From the cell containing the given text, extract its center point as (X, Y) coordinate. 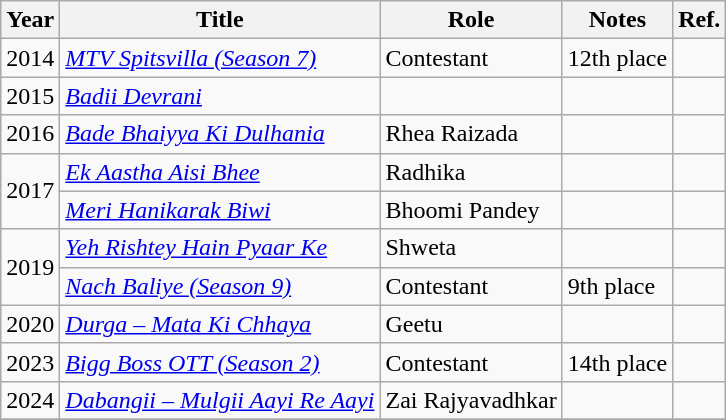
9th place (617, 286)
Ref. (700, 20)
Yeh Rishtey Hain Pyaar Ke (220, 248)
2017 (30, 191)
Shweta (471, 248)
MTV Spitsvilla (Season 7) (220, 58)
Radhika (471, 172)
2016 (30, 134)
Bigg Boss OTT (Season 2) (220, 362)
Notes (617, 20)
Badii Devrani (220, 96)
Geetu (471, 324)
Meri Hanikarak Biwi (220, 210)
2020 (30, 324)
Ek Aastha Aisi Bhee (220, 172)
2019 (30, 267)
2024 (30, 400)
Nach Baliye (Season 9) (220, 286)
Durga – Mata Ki Chhaya (220, 324)
Role (471, 20)
2015 (30, 96)
Zai Rajyavadhkar (471, 400)
Bhoomi Pandey (471, 210)
12th place (617, 58)
Title (220, 20)
Year (30, 20)
Bade Bhaiyya Ki Dulhania (220, 134)
Rhea Raizada (471, 134)
2023 (30, 362)
2014 (30, 58)
Dabangii – Mulgii Aayi Re Aayi (220, 400)
14th place (617, 362)
